Find where the given text appears and provide that cell's center as (X, Y) coordinate. 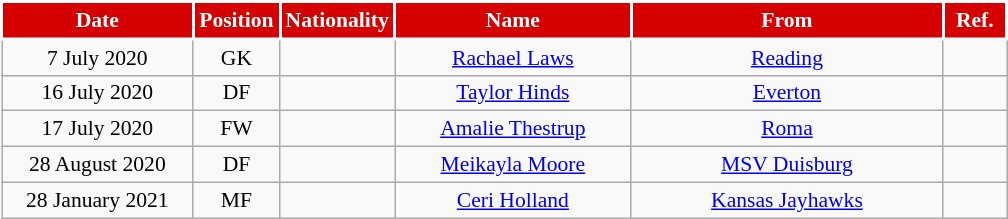
Ref. (975, 20)
28 August 2020 (98, 165)
Roma (787, 129)
Reading (787, 57)
Amalie Thestrup (514, 129)
FW (236, 129)
Taylor Hinds (514, 93)
Kansas Jayhawks (787, 200)
From (787, 20)
16 July 2020 (98, 93)
MSV Duisburg (787, 165)
MF (236, 200)
Meikayla Moore (514, 165)
Everton (787, 93)
7 July 2020 (98, 57)
Position (236, 20)
17 July 2020 (98, 129)
Date (98, 20)
GK (236, 57)
Nationality (338, 20)
28 January 2021 (98, 200)
Rachael Laws (514, 57)
Name (514, 20)
Ceri Holland (514, 200)
